Identify which cell holds the provided text, then report its [X, Y] central coordinate. 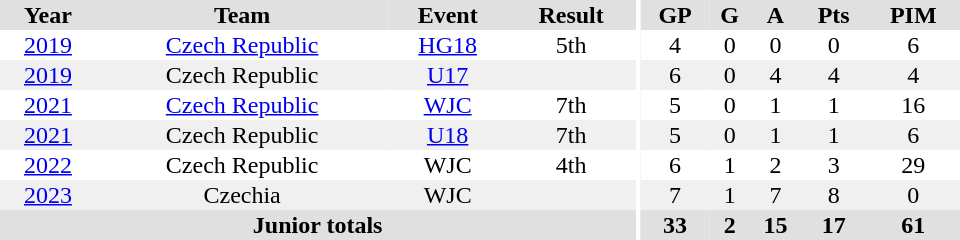
Team [242, 15]
Result [571, 15]
16 [914, 105]
Czechia [242, 195]
Junior totals [318, 225]
PIM [914, 15]
2023 [48, 195]
U18 [447, 135]
4th [571, 165]
Event [447, 15]
33 [675, 225]
Pts [834, 15]
61 [914, 225]
GP [675, 15]
U17 [447, 75]
A [776, 15]
Year [48, 15]
3 [834, 165]
5th [571, 45]
2022 [48, 165]
G [730, 15]
17 [834, 225]
HG18 [447, 45]
8 [834, 195]
15 [776, 225]
29 [914, 165]
